Output the [X, Y] coordinate of the center of the cell containing the given text.  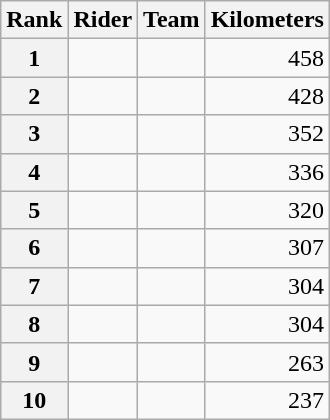
352 [267, 134]
6 [34, 248]
10 [34, 400]
458 [267, 58]
320 [267, 210]
3 [34, 134]
336 [267, 172]
307 [267, 248]
1 [34, 58]
9 [34, 362]
Kilometers [267, 20]
428 [267, 96]
Rank [34, 20]
2 [34, 96]
Team [172, 20]
5 [34, 210]
237 [267, 400]
263 [267, 362]
4 [34, 172]
Rider [103, 20]
8 [34, 324]
7 [34, 286]
